Scan for the cell matching the given text and deliver its [x, y] coordinate at center. 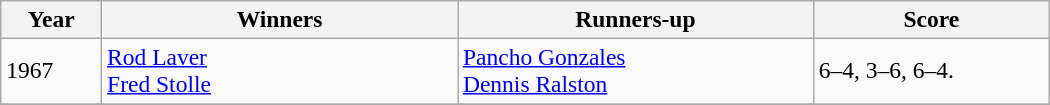
Runners-up [636, 19]
Winners [280, 19]
1967 [52, 70]
Score [931, 19]
6–4, 3–6, 6–4. [931, 70]
Pancho Gonzales Dennis Ralston [636, 70]
Rod Laver Fred Stolle [280, 70]
Year [52, 19]
